Pinpoint the cell where the given text exists, returning its (x, y) midpoint coordinate. 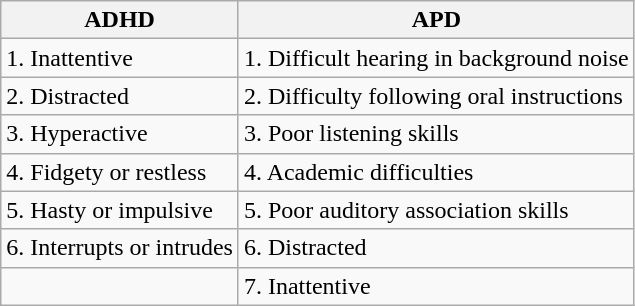
APD (436, 20)
2. Distracted (120, 96)
3. Hyperactive (120, 134)
5. Hasty or impulsive (120, 210)
4. Academic difficulties (436, 172)
3. Poor listening skills (436, 134)
4. Fidgety or restless (120, 172)
6. Distracted (436, 248)
1. Difficult hearing in background noise (436, 58)
ADHD (120, 20)
5. Poor auditory association skills (436, 210)
1. Inattentive (120, 58)
6. Interrupts or intrudes (120, 248)
7. Inattentive (436, 286)
2. Difficulty following oral instructions (436, 96)
